Return the [x, y] coordinate for the center point of the cell that contains the specified text.  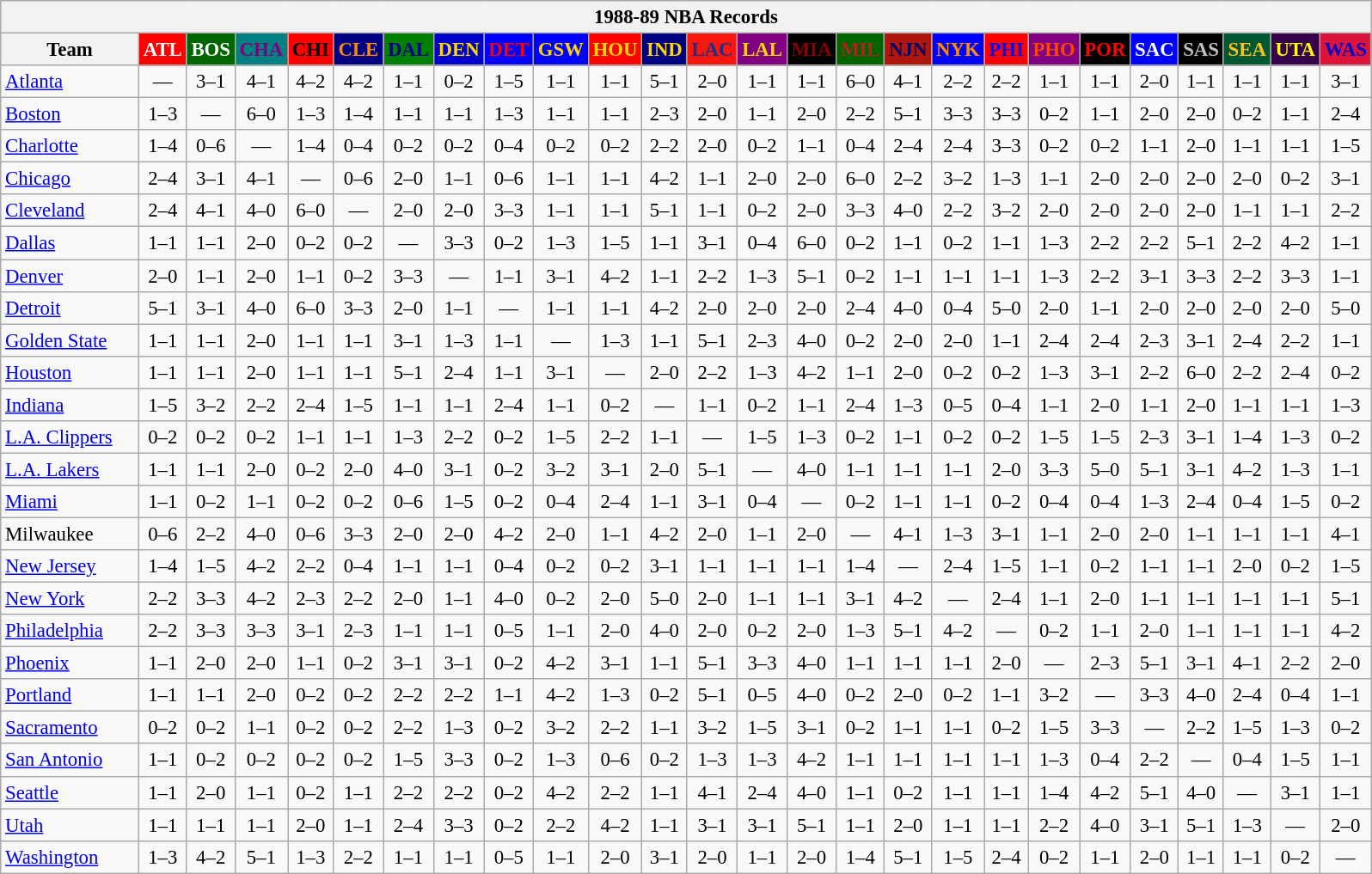
New York [70, 599]
Phoenix [70, 663]
SAS [1201, 50]
New Jersey [70, 566]
NJN [908, 50]
Utah [70, 825]
BOS [211, 50]
LAC [712, 50]
Boston [70, 114]
Detroit [70, 308]
NYK [958, 50]
MIA [812, 50]
Seattle [70, 792]
CHA [261, 50]
WAS [1345, 50]
PHI [1006, 50]
UTA [1295, 50]
Charlotte [70, 146]
Team [70, 50]
LAL [762, 50]
Portland [70, 695]
POR [1106, 50]
DEN [459, 50]
ATL [162, 50]
1988-89 NBA Records [686, 17]
DAL [409, 50]
Dallas [70, 243]
MIL [861, 50]
CLE [358, 50]
Cleveland [70, 211]
Golden State [70, 340]
Milwaukee [70, 534]
Indiana [70, 405]
IND [665, 50]
Chicago [70, 179]
CHI [310, 50]
HOU [616, 50]
Philadelphia [70, 631]
DET [509, 50]
SAC [1155, 50]
PHO [1054, 50]
Miami [70, 502]
Atlanta [70, 82]
Houston [70, 372]
Sacramento [70, 728]
L.A. Clippers [70, 437]
San Antonio [70, 761]
SEA [1246, 50]
GSW [560, 50]
Denver [70, 276]
Washington [70, 857]
L.A. Lakers [70, 469]
